Pinpoint the cell where the given text exists, returning its [x, y] midpoint coordinate. 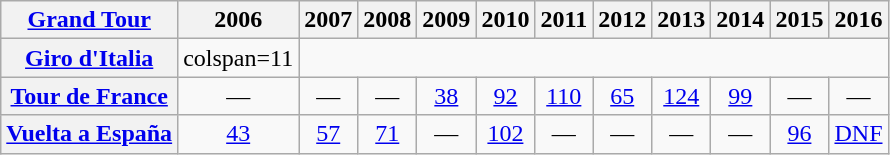
43 [238, 134]
124 [682, 96]
92 [506, 96]
2014 [740, 20]
110 [564, 96]
65 [622, 96]
99 [740, 96]
2010 [506, 20]
DNF [858, 134]
2013 [682, 20]
Grand Tour [90, 20]
2011 [564, 20]
102 [506, 134]
71 [388, 134]
57 [328, 134]
Giro d'Italia [90, 58]
Vuelta a España [90, 134]
2007 [328, 20]
38 [446, 96]
2012 [622, 20]
2016 [858, 20]
2008 [388, 20]
2006 [238, 20]
colspan=11 [238, 58]
2009 [446, 20]
Tour de France [90, 96]
2015 [800, 20]
96 [800, 134]
